Identify which cell holds the provided text, then report its [X, Y] central coordinate. 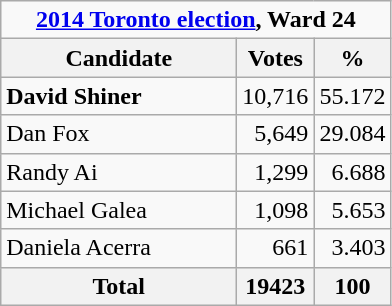
Votes [276, 58]
3.403 [352, 248]
100 [352, 286]
5.653 [352, 210]
Daniela Acerra [119, 248]
2014 Toronto election, Ward 24 [196, 20]
5,649 [276, 134]
Candidate [119, 58]
Dan Fox [119, 134]
661 [276, 248]
1,098 [276, 210]
55.172 [352, 96]
19423 [276, 286]
David Shiner [119, 96]
29.084 [352, 134]
Total [119, 286]
6.688 [352, 172]
Michael Galea [119, 210]
Randy Ai [119, 172]
10,716 [276, 96]
% [352, 58]
1,299 [276, 172]
